Determine the [X, Y] coordinate at the center of the cell enclosing the given text.  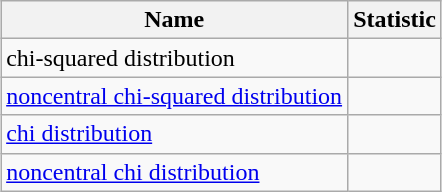
Name [174, 20]
Statistic [395, 20]
noncentral chi-squared distribution [174, 96]
noncentral chi distribution [174, 172]
chi-squared distribution [174, 58]
chi distribution [174, 134]
